Output the (X, Y) coordinate of the center of the cell containing the given text.  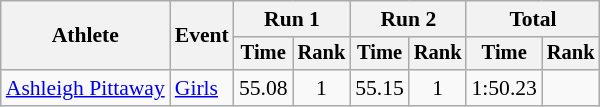
1:50.23 (504, 88)
Athlete (86, 36)
Total (532, 19)
55.08 (264, 88)
55.15 (380, 88)
Run 2 (408, 19)
Girls (202, 88)
Event (202, 36)
Run 1 (292, 19)
Ashleigh Pittaway (86, 88)
